Pinpoint the cell where the given text exists, returning its [x, y] midpoint coordinate. 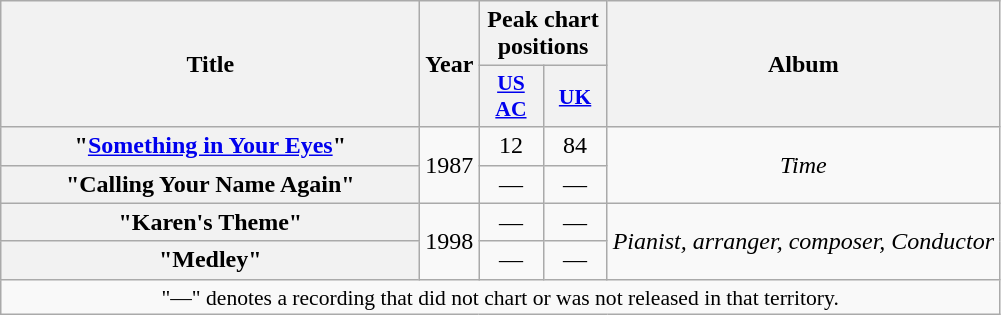
Year [450, 64]
"Karen's Theme" [210, 222]
Title [210, 64]
Album [803, 64]
84 [575, 146]
"—" denotes a recording that did not chart or was not released in that territory. [500, 297]
12 [511, 146]
"Something in Your Eyes" [210, 146]
UK [575, 96]
1998 [450, 241]
1987 [450, 165]
"Medley" [210, 260]
Time [803, 165]
"Calling Your Name Again" [210, 184]
US AC [511, 96]
Pianist, arranger, composer, Conductor [803, 241]
Peak chart positions [543, 34]
